Identify which cell holds the provided text, then report its (x, y) central coordinate. 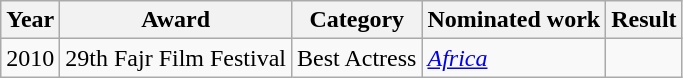
Africa (514, 58)
Award (176, 20)
Category (357, 20)
Year (30, 20)
29th Fajr Film Festival (176, 58)
Nominated work (514, 20)
2010 (30, 58)
Best Actress (357, 58)
Result (644, 20)
